Provide the (x, y) coordinate of the cell's center where the given text is located.  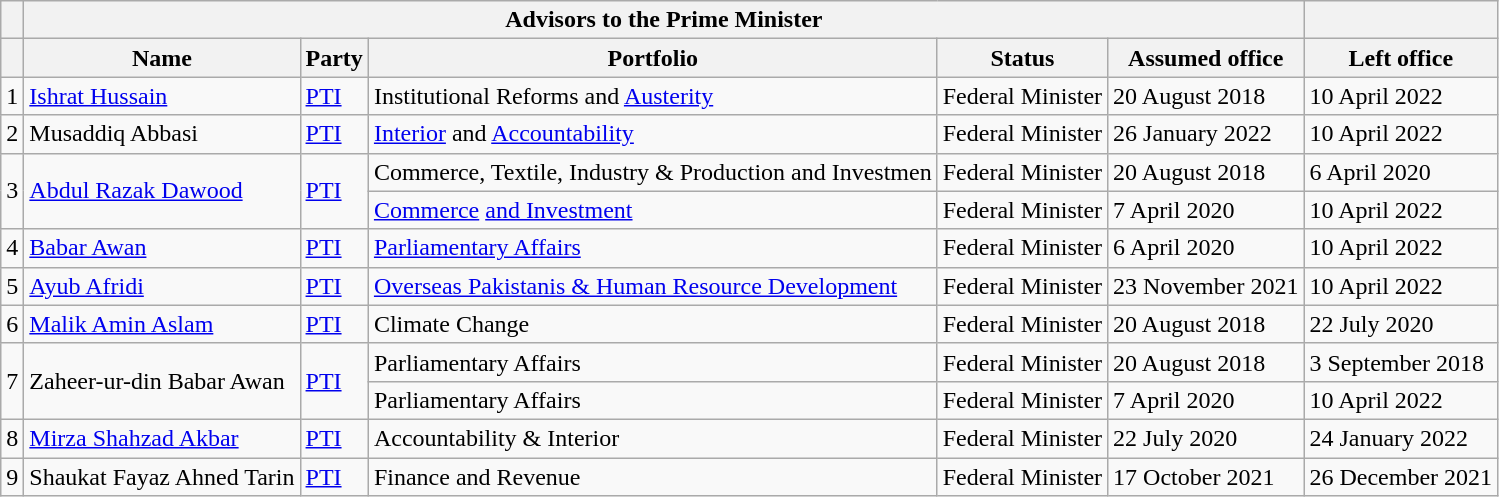
5 (12, 286)
Commerce, Textile, Industry & Production and Investmen (652, 172)
26 January 2022 (1206, 134)
17 October 2021 (1206, 477)
Commerce and Investment (652, 210)
Advisors to the Prime Minister (664, 20)
3 September 2018 (1401, 362)
26 December 2021 (1401, 477)
Finance and Revenue (652, 477)
23 November 2021 (1206, 286)
1 (12, 96)
Ishrat Hussain (162, 96)
Status (1022, 58)
7 (12, 381)
Institutional Reforms and Austerity (652, 96)
4 (12, 248)
Name (162, 58)
Shaukat Fayaz Ahned Tarin (162, 477)
Babar Awan (162, 248)
Malik Amin Aslam (162, 324)
Zaheer-ur-din Babar Awan (162, 381)
Overseas Pakistanis & Human Resource Development (652, 286)
Portfolio (652, 58)
9 (12, 477)
Accountability & Interior (652, 438)
6 (12, 324)
Climate Change (652, 324)
24 January 2022 (1401, 438)
3 (12, 191)
2 (12, 134)
Left office (1401, 58)
Ayub Afridi (162, 286)
Interior and Accountability (652, 134)
Musaddiq Abbasi (162, 134)
Mirza Shahzad Akbar (162, 438)
Party (334, 58)
8 (12, 438)
Assumed office (1206, 58)
Abdul Razak Dawood (162, 191)
